Search for the cell housing the specified text and yield its [x, y] center coordinate. 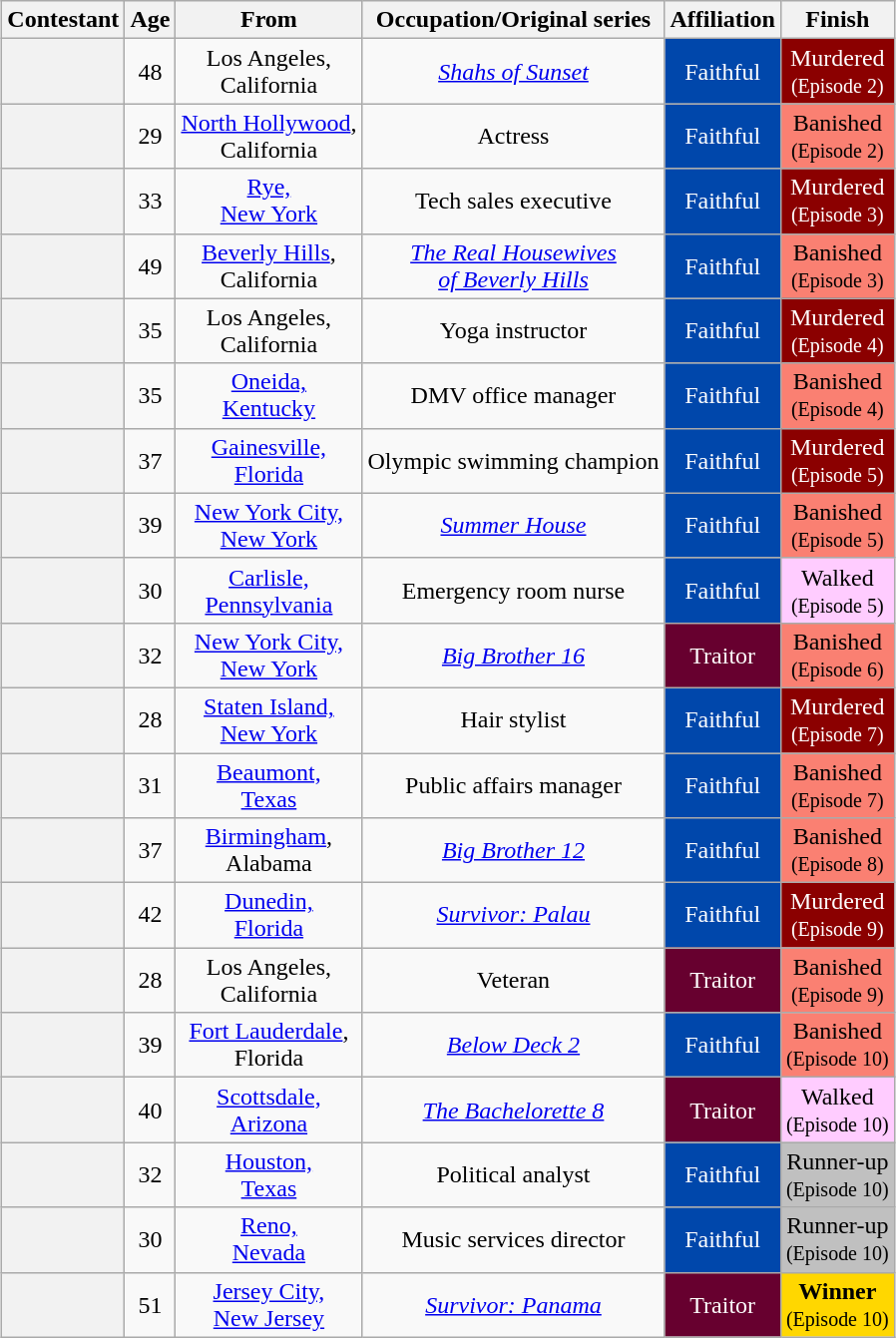
Dunedin,Florida [269, 916]
Veteran [513, 980]
Murdered(Episode 7) [837, 720]
29 [150, 136]
Murdered(Episode 3) [837, 202]
Rye,New York [269, 202]
Political analyst [513, 1175]
Gainesville,Florida [269, 461]
Yoga instructor [513, 331]
Big Brother 12 [513, 850]
The Real Housewivesof Beverly Hills [513, 265]
49 [150, 265]
Shahs of Sunset [513, 72]
51 [150, 1305]
Banished(Episode 2) [837, 136]
Age [150, 20]
Banished(Episode 9) [837, 980]
Carlisle,Pennsylvania [269, 591]
Finish [837, 20]
Banished(Episode 6) [837, 655]
Emergency room nurse [513, 591]
Banished(Episode 7) [837, 784]
48 [150, 72]
Affiliation [722, 20]
Big Brother 16 [513, 655]
From [269, 20]
31 [150, 784]
42 [150, 916]
Olympic swimming champion [513, 461]
Banished(Episode 4) [837, 395]
Banished(Episode 8) [837, 850]
Occupation/Original series [513, 20]
Hair stylist [513, 720]
Jersey City,New Jersey [269, 1305]
Banished(Episode 5) [837, 525]
The Bachelorette 8 [513, 1110]
Murdered(Episode 2) [837, 72]
Staten Island,New York [269, 720]
Banished(Episode 10) [837, 1046]
Reno,Nevada [269, 1239]
Below Deck 2 [513, 1046]
Murdered(Episode 5) [837, 461]
Oneida,Kentucky [269, 395]
DMV office manager [513, 395]
Survivor: Palau [513, 916]
Survivor: Panama [513, 1305]
Houston,Texas [269, 1175]
Actress [513, 136]
Scottsdale,Arizona [269, 1110]
Murdered(Episode 4) [837, 331]
North Hollywood,California [269, 136]
Summer House [513, 525]
Beverly Hills,California [269, 265]
Walked(Episode 5) [837, 591]
Music services director [513, 1239]
Public affairs manager [513, 784]
Fort Lauderdale,Florida [269, 1046]
Tech sales executive [513, 202]
Banished(Episode 3) [837, 265]
Murdered(Episode 9) [837, 916]
Winner(Episode 10) [837, 1305]
40 [150, 1110]
Contestant [64, 20]
Walked(Episode 10) [837, 1110]
Beaumont,Texas [269, 784]
33 [150, 202]
Birmingham,Alabama [269, 850]
